Scan for the cell matching the given text and deliver its [X, Y] coordinate at center. 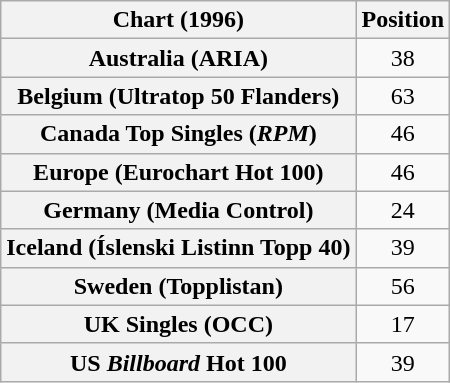
38 [403, 58]
56 [403, 286]
Europe (Eurochart Hot 100) [178, 172]
Australia (ARIA) [178, 58]
Sweden (Topplistan) [178, 286]
17 [403, 324]
Iceland (Íslenski Listinn Topp 40) [178, 248]
Belgium (Ultratop 50 Flanders) [178, 96]
Chart (1996) [178, 20]
Position [403, 20]
63 [403, 96]
Germany (Media Control) [178, 210]
US Billboard Hot 100 [178, 362]
Canada Top Singles (RPM) [178, 134]
UK Singles (OCC) [178, 324]
24 [403, 210]
